Return (X, Y) of the center of cell containing provided text 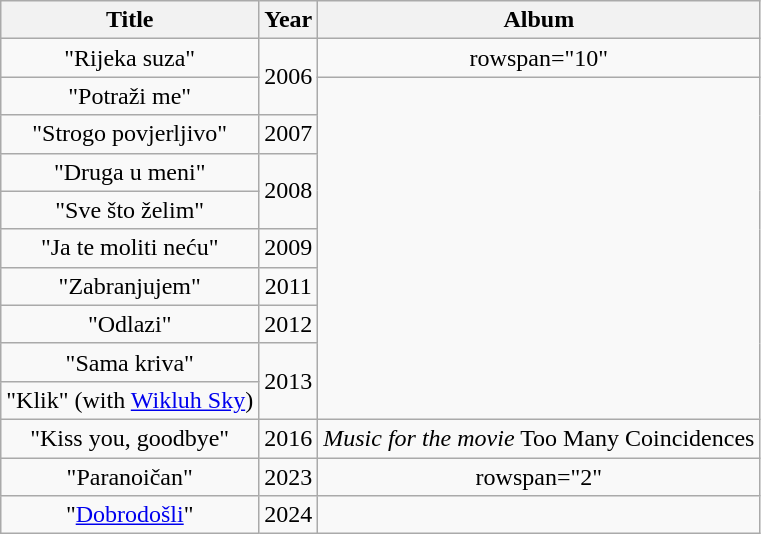
2011 (288, 286)
"Zabranjujem" (130, 286)
2023 (288, 477)
Album (539, 20)
2008 (288, 191)
"Sve što želim" (130, 210)
"Odlazi" (130, 324)
2024 (288, 515)
"Sama kriva" (130, 362)
Title (130, 20)
2013 (288, 381)
rowspan="10" (539, 58)
rowspan="2" (539, 477)
"Paranoičan" (130, 477)
2009 (288, 248)
"Rijeka suza" (130, 58)
"Klik" (with Wikluh Sky) (130, 400)
Music for the movie Too Many Coincidences (539, 438)
"Druga u meni" (130, 172)
2006 (288, 77)
"Strogo povjerljivo" (130, 134)
"Dobrodošli" (130, 515)
"Potraži me" (130, 96)
2007 (288, 134)
Year (288, 20)
2016 (288, 438)
2012 (288, 324)
"Ja te moliti neću" (130, 248)
"Kiss you, goodbye" (130, 438)
